Extract the (x, y) coordinate from the center of the cell holding the provided text.  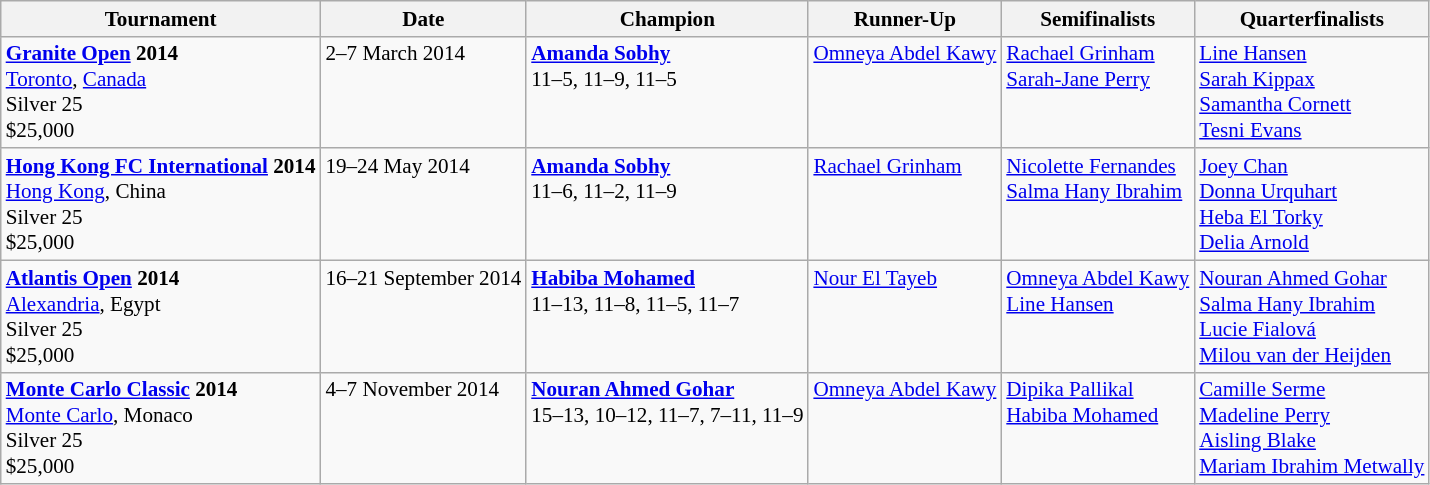
Nour El Tayeb (904, 316)
Camille Serme Madeline Perry Aisling Blake Mariam Ibrahim Metwally (1312, 428)
Quarterfinalists (1312, 18)
Line Hansen Sarah Kippax Samantha Cornett Tesni Evans (1312, 92)
2–7 March 2014 (423, 92)
Nicolette Fernandes Salma Hany Ibrahim (1098, 204)
Rachael Grinham (904, 204)
Granite Open 2014 Toronto, CanadaSilver 25$25,000 (161, 92)
Habiba Mohamed11–13, 11–8, 11–5, 11–7 (667, 316)
Joey Chan Donna Urquhart Heba El Torky Delia Arnold (1312, 204)
Nouran Ahmed Gohar Salma Hany Ibrahim Lucie Fialová Milou van der Heijden (1312, 316)
Omneya Abdel Kawy Line Hansen (1098, 316)
Champion (667, 18)
16–21 September 2014 (423, 316)
Date (423, 18)
19–24 May 2014 (423, 204)
Nouran Ahmed Gohar15–13, 10–12, 11–7, 7–11, 11–9 (667, 428)
Dipika Pallikal Habiba Mohamed (1098, 428)
4–7 November 2014 (423, 428)
Atlantis Open 2014 Alexandria, EgyptSilver 25$25,000 (161, 316)
Amanda Sobhy11–5, 11–9, 11–5 (667, 92)
Runner-Up (904, 18)
Monte Carlo Classic 2014 Monte Carlo, MonacoSilver 25$25,000 (161, 428)
Rachael Grinham Sarah-Jane Perry (1098, 92)
Hong Kong FC International 2014 Hong Kong, ChinaSilver 25$25,000 (161, 204)
Semifinalists (1098, 18)
Amanda Sobhy11–6, 11–2, 11–9 (667, 204)
Tournament (161, 18)
